Pinpoint the cell where the given text exists, returning its (x, y) midpoint coordinate. 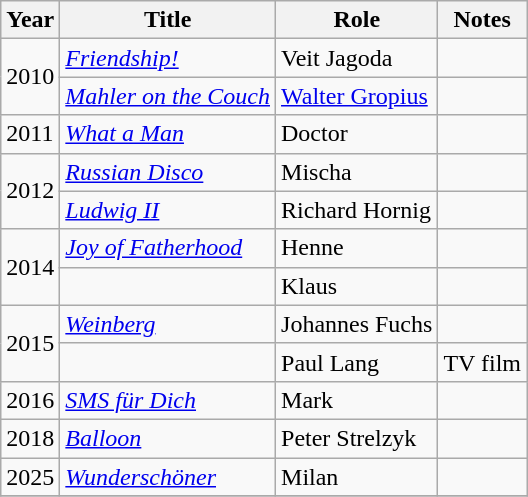
Mischa (357, 172)
Ludwig II (168, 210)
Balloon (168, 438)
Joy of Fatherhood (168, 248)
Johannes Fuchs (357, 324)
Friendship! (168, 58)
2011 (30, 134)
2010 (30, 77)
Peter Strelzyk (357, 438)
Klaus (357, 286)
Henne (357, 248)
Paul Lang (357, 362)
Russian Disco (168, 172)
2012 (30, 191)
Mark (357, 400)
2025 (30, 477)
2014 (30, 267)
2016 (30, 400)
What a Man (168, 134)
2018 (30, 438)
SMS für Dich (168, 400)
Mahler on the Couch (168, 96)
Richard Hornig (357, 210)
Role (357, 20)
Weinberg (168, 324)
Milan (357, 477)
Doctor (357, 134)
Notes (482, 20)
2015 (30, 343)
Year (30, 20)
Wunderschöner (168, 477)
Veit Jagoda (357, 58)
Title (168, 20)
TV film (482, 362)
Walter Gropius (357, 96)
